Find where the given text appears and provide that cell's center as (X, Y) coordinate. 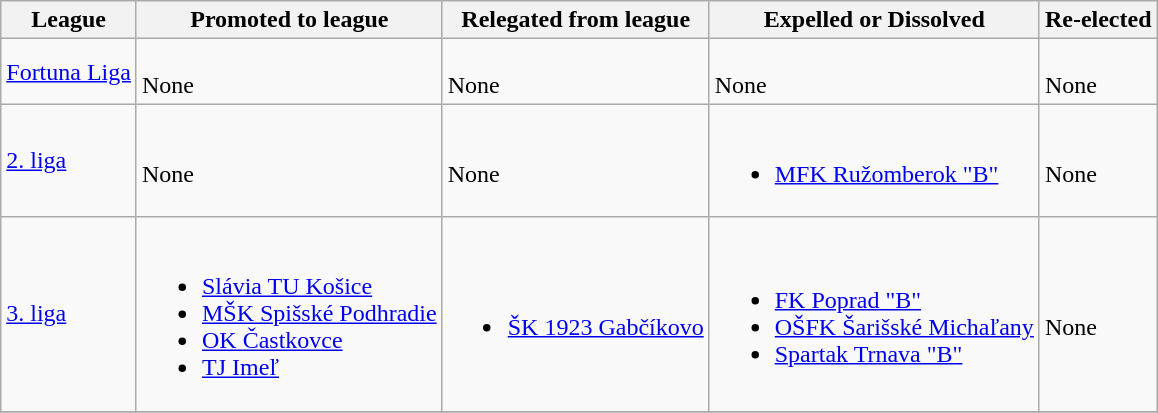
3. liga (69, 314)
League (69, 20)
Fortuna Liga (69, 72)
Expelled or Dissolved (874, 20)
2. liga (69, 160)
Promoted to league (289, 20)
Slávia TU KošiceMŠK Spišské PodhradieOK ČastkovceTJ Imeľ (289, 314)
FK Poprad "B"OŠFK Šarišské MichaľanySpartak Trnava "B" (874, 314)
MFK Ružomberok "B" (874, 160)
ŠK 1923 Gabčíkovo (576, 314)
Relegated from league (576, 20)
Re-elected (1098, 20)
